Search for the cell housing the specified text and yield its [X, Y] center coordinate. 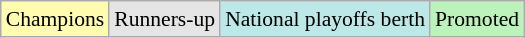
Runners-up [164, 19]
Champions [55, 19]
National playoffs berth [325, 19]
Promoted [477, 19]
